Search for the cell housing the specified text and yield its (x, y) center coordinate. 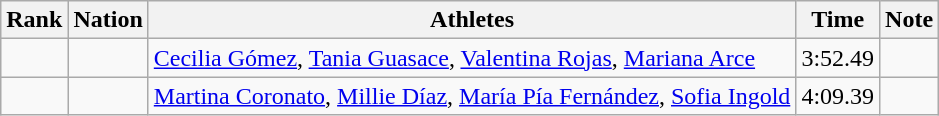
4:09.39 (838, 96)
Note (910, 20)
Athletes (472, 20)
Rank (34, 20)
Nation (108, 20)
Time (838, 20)
Cecilia Gómez, Tania Guasace, Valentina Rojas, Mariana Arce (472, 58)
Martina Coronato, Millie Díaz, María Pía Fernández, Sofia Ingold (472, 96)
3:52.49 (838, 58)
